Scan for the cell matching the given text and deliver its (x, y) coordinate at center. 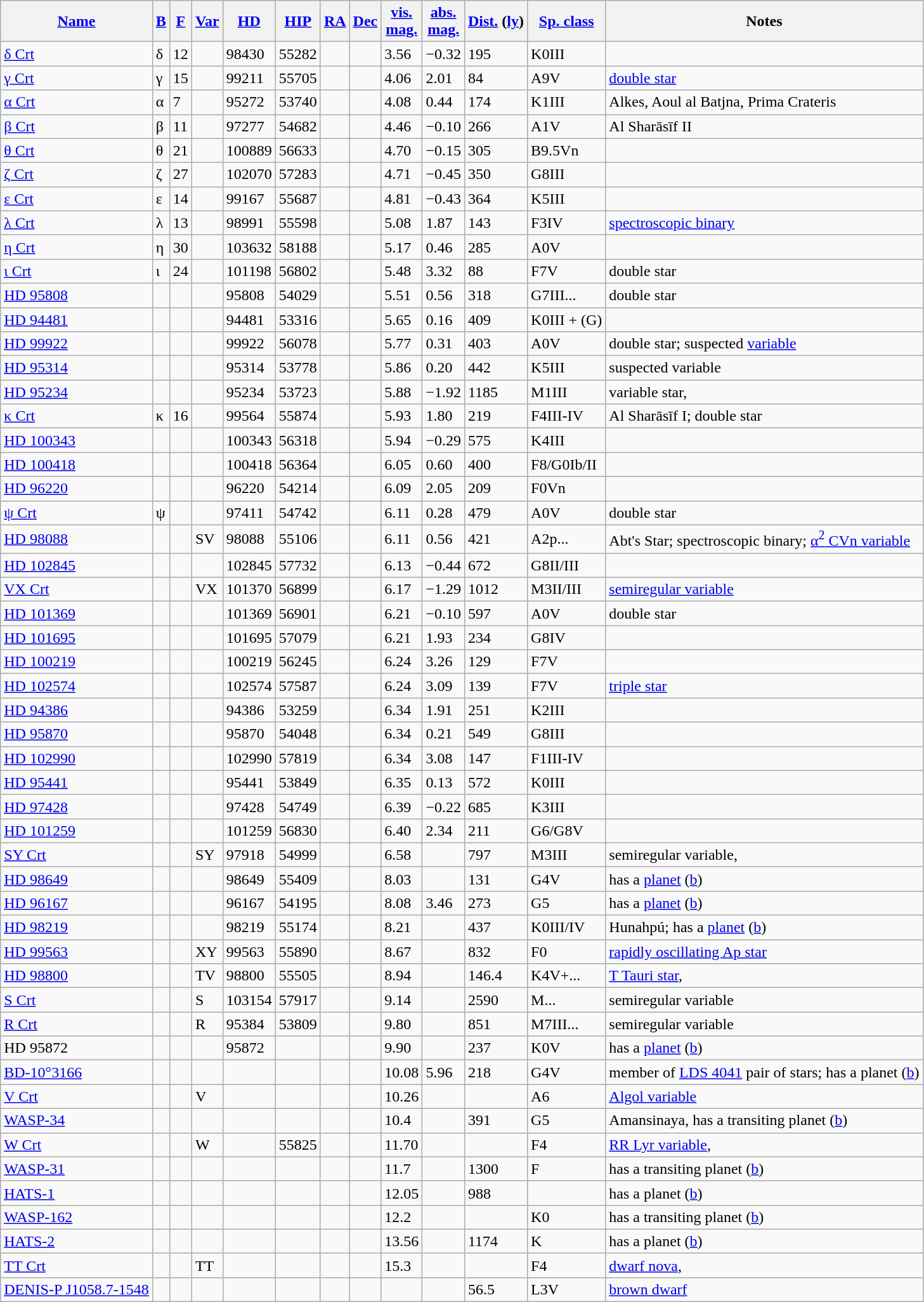
−0.32 (444, 54)
16 (180, 416)
0.31 (444, 344)
R Crt (77, 1024)
5.51 (402, 295)
−0.45 (444, 174)
3.09 (444, 686)
55825 (298, 1145)
HD 94386 (77, 710)
WASP-34 (77, 1121)
F3IV (567, 223)
58188 (298, 247)
96167 (249, 903)
HD 101259 (77, 831)
Abt's Star; spectroscopic binary; α2 CVn variable (764, 539)
437 (496, 928)
54682 (298, 126)
HD 98088 (77, 539)
dwarf nova, (764, 1265)
5.94 (402, 440)
brown dwarf (764, 1289)
K0III + (G) (567, 319)
6.17 (402, 589)
RA (335, 22)
11.7 (402, 1169)
12 (180, 54)
T Tauri star, (764, 976)
Var (207, 22)
9.90 (402, 1048)
56901 (298, 614)
97411 (249, 513)
Al Sharāsīf I; double star (764, 416)
1.87 (444, 223)
HD 94481 (77, 319)
988 (496, 1193)
95872 (249, 1048)
WASP-31 (77, 1169)
102574 (249, 686)
M... (567, 1000)
−0.22 (444, 806)
SY Crt (77, 855)
597 (496, 614)
101198 (249, 271)
A2p... (567, 539)
ζ (161, 174)
101695 (249, 638)
Algol variable (764, 1096)
M7III... (567, 1024)
HD 100219 (77, 662)
HIP (298, 22)
56830 (298, 831)
Name (77, 22)
57283 (298, 174)
HD 98649 (77, 879)
57587 (298, 686)
HD 95314 (77, 368)
218 (496, 1072)
−0.44 (444, 565)
4.81 (402, 199)
0.21 (444, 734)
56364 (298, 464)
103632 (249, 247)
851 (496, 1024)
54214 (298, 489)
53316 (298, 319)
442 (496, 368)
HD 95234 (77, 392)
K4V+... (567, 976)
55874 (298, 416)
K2III (567, 710)
SY (207, 855)
55505 (298, 976)
101369 (249, 614)
4.70 (402, 150)
97428 (249, 806)
57917 (298, 1000)
δ Crt (77, 54)
2590 (496, 1000)
HD 95808 (77, 295)
HD 102574 (77, 686)
100418 (249, 464)
57079 (298, 638)
R (207, 1024)
RR Lyr variable, (764, 1145)
Dec (365, 22)
L3V (567, 1289)
174 (496, 102)
391 (496, 1121)
TV (207, 976)
1185 (496, 392)
56899 (298, 589)
318 (496, 295)
−1.29 (444, 589)
55598 (298, 223)
409 (496, 319)
HD 102845 (77, 565)
364 (496, 199)
53259 (298, 710)
421 (496, 539)
15.3 (402, 1265)
abs.mag. (444, 22)
12.2 (402, 1217)
SV (207, 539)
κ Crt (77, 416)
56633 (298, 150)
double star; suspected variable (764, 344)
30 (180, 247)
Amansinaya, has a transiting planet (b) (764, 1121)
V (207, 1096)
9.14 (402, 1000)
95870 (249, 734)
ι Crt (77, 271)
98219 (249, 928)
209 (496, 489)
ψ (161, 513)
HD 101695 (77, 638)
10.08 (402, 1072)
HD 100343 (77, 440)
98649 (249, 879)
95384 (249, 1024)
57819 (298, 758)
234 (496, 638)
219 (496, 416)
5.65 (402, 319)
HD 102990 (77, 758)
101259 (249, 831)
DENIS-P J1058.7-1548 (77, 1289)
K0V (567, 1048)
1.91 (444, 710)
2.34 (444, 831)
103154 (249, 1000)
5.77 (402, 344)
0.46 (444, 247)
7 (180, 102)
4.06 (402, 78)
53809 (298, 1024)
Alkes, Aoul al Batjna, Prima Crateris (764, 102)
α Crt (77, 102)
0.44 (444, 102)
K1III (567, 102)
53849 (298, 782)
ε (161, 199)
54749 (298, 806)
84 (496, 78)
W Crt (77, 1145)
55174 (298, 928)
VX (207, 589)
A1V (567, 126)
K0III/IV (567, 928)
285 (496, 247)
HD 100418 (77, 464)
0.13 (444, 782)
98088 (249, 539)
K4III (567, 440)
8.08 (402, 903)
97918 (249, 855)
HD 95872 (77, 1048)
8.03 (402, 879)
S Crt (77, 1000)
F8/G0Ib/II (567, 464)
10.26 (402, 1096)
94386 (249, 710)
Hunahpú; has a planet (b) (764, 928)
6.58 (402, 855)
55106 (298, 539)
vis.mag. (402, 22)
0.16 (444, 319)
4.08 (402, 102)
Al Sharāsīf II (764, 126)
549 (496, 734)
672 (496, 565)
γ (161, 78)
54195 (298, 903)
99564 (249, 416)
56.5 (496, 1289)
Dist. (ly) (496, 22)
2.01 (444, 78)
5.86 (402, 368)
6.39 (402, 806)
53740 (298, 102)
400 (496, 464)
56078 (298, 344)
β Crt (77, 126)
HATS-2 (77, 1241)
WASP-162 (77, 1217)
η Crt (77, 247)
273 (496, 903)
575 (496, 440)
4.46 (402, 126)
102845 (249, 565)
1.93 (444, 638)
101370 (249, 589)
semiregular variable, (764, 855)
1.80 (444, 416)
6.05 (402, 464)
HD 96220 (77, 489)
102070 (249, 174)
θ (161, 150)
3.56 (402, 54)
5.08 (402, 223)
3.26 (444, 662)
−0.29 (444, 440)
1012 (496, 589)
F4III-IV (567, 416)
A6 (567, 1096)
14 (180, 199)
M3III (567, 855)
0.28 (444, 513)
HD 98219 (77, 928)
8.67 (402, 952)
variable star, (764, 392)
3.08 (444, 758)
8.21 (402, 928)
15 (180, 78)
98430 (249, 54)
2.05 (444, 489)
251 (496, 710)
100343 (249, 440)
M1III (567, 392)
0.60 (444, 464)
−0.15 (444, 150)
97277 (249, 126)
13 (180, 223)
266 (496, 126)
λ (161, 223)
K0 (567, 1217)
G7III... (567, 295)
Notes (764, 22)
305 (496, 150)
triple star (764, 686)
η (161, 247)
56318 (298, 440)
4.71 (402, 174)
F0Vn (567, 489)
HD 97428 (77, 806)
F0 (567, 952)
6.35 (402, 782)
5.17 (402, 247)
κ (161, 416)
131 (496, 879)
5.48 (402, 271)
237 (496, 1048)
F1III-IV (567, 758)
832 (496, 952)
55409 (298, 879)
3.46 (444, 903)
β (161, 126)
129 (496, 662)
rapidly oscillating Ap star (764, 952)
143 (496, 223)
350 (496, 174)
100219 (249, 662)
95808 (249, 295)
XY (207, 952)
27 (180, 174)
96220 (249, 489)
9.80 (402, 1024)
G6/G8V (567, 831)
146.4 (496, 976)
99563 (249, 952)
K (567, 1241)
λ Crt (77, 223)
5.93 (402, 416)
ψ Crt (77, 513)
S (207, 1000)
95441 (249, 782)
54999 (298, 855)
BD-10°3166 (77, 1072)
K3III (567, 806)
HD 98800 (77, 976)
V Crt (77, 1096)
54048 (298, 734)
10.4 (402, 1121)
12.05 (402, 1193)
−1.92 (444, 392)
α (161, 102)
99167 (249, 199)
5.96 (444, 1072)
TT (207, 1265)
6.13 (402, 565)
685 (496, 806)
θ Crt (77, 150)
6.09 (402, 489)
88 (496, 271)
6.40 (402, 831)
G8IV (567, 638)
100889 (249, 150)
195 (496, 54)
5.88 (402, 392)
HD 101369 (77, 614)
0.20 (444, 368)
56802 (298, 271)
54029 (298, 295)
HD (249, 22)
797 (496, 855)
A9V (567, 78)
δ (161, 54)
1300 (496, 1169)
572 (496, 782)
1174 (496, 1241)
VX Crt (77, 589)
55705 (298, 78)
HD 95441 (77, 782)
99211 (249, 78)
B9.5Vn (567, 150)
95234 (249, 392)
55890 (298, 952)
102990 (249, 758)
13.56 (402, 1241)
HD 99922 (77, 344)
99922 (249, 344)
member of LDS 4041 pair of stars; has a planet (b) (764, 1072)
94481 (249, 319)
53723 (298, 392)
54742 (298, 513)
479 (496, 513)
98800 (249, 976)
HD 95870 (77, 734)
24 (180, 271)
211 (496, 831)
γ Crt (77, 78)
W (207, 1145)
suspected variable (764, 368)
56245 (298, 662)
spectroscopic binary (764, 223)
HATS-1 (77, 1193)
Sp. class (567, 22)
57732 (298, 565)
B (161, 22)
8.94 (402, 976)
53778 (298, 368)
3.32 (444, 271)
55282 (298, 54)
98991 (249, 223)
139 (496, 686)
ζ Crt (77, 174)
ι (161, 271)
21 (180, 150)
HD 96167 (77, 903)
95314 (249, 368)
403 (496, 344)
ε Crt (77, 199)
11.70 (402, 1145)
M3II/III (567, 589)
147 (496, 758)
G8II/III (567, 565)
11 (180, 126)
TT Crt (77, 1265)
55687 (298, 199)
−0.43 (444, 199)
95272 (249, 102)
HD 99563 (77, 952)
